Scan for the cell matching the given text and deliver its [x, y] coordinate at center. 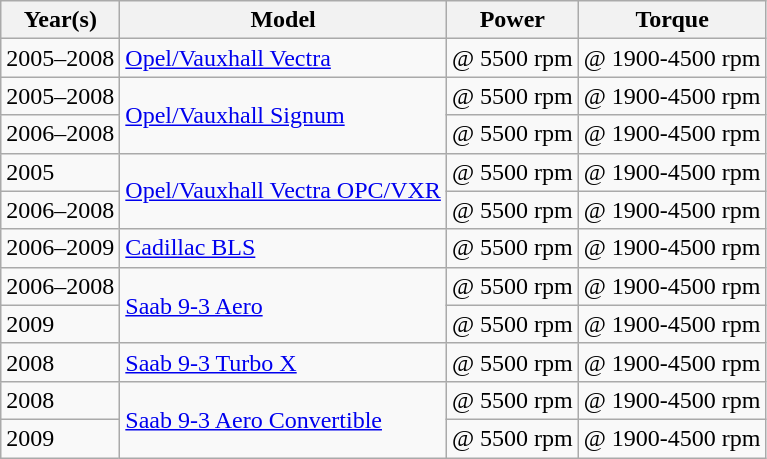
Saab 9-3 Turbo X [284, 362]
2006–2009 [60, 248]
Year(s) [60, 20]
Opel/Vauxhall Vectra [284, 58]
2005 [60, 172]
Cadillac BLS [284, 248]
Power [512, 20]
Saab 9-3 Aero Convertible [284, 419]
Opel/Vauxhall Vectra OPC/VXR [284, 191]
Saab 9-3 Aero [284, 305]
Opel/Vauxhall Signum [284, 115]
Model [284, 20]
Torque [672, 20]
